Output the (X, Y) coordinate of the center of the cell containing the given text.  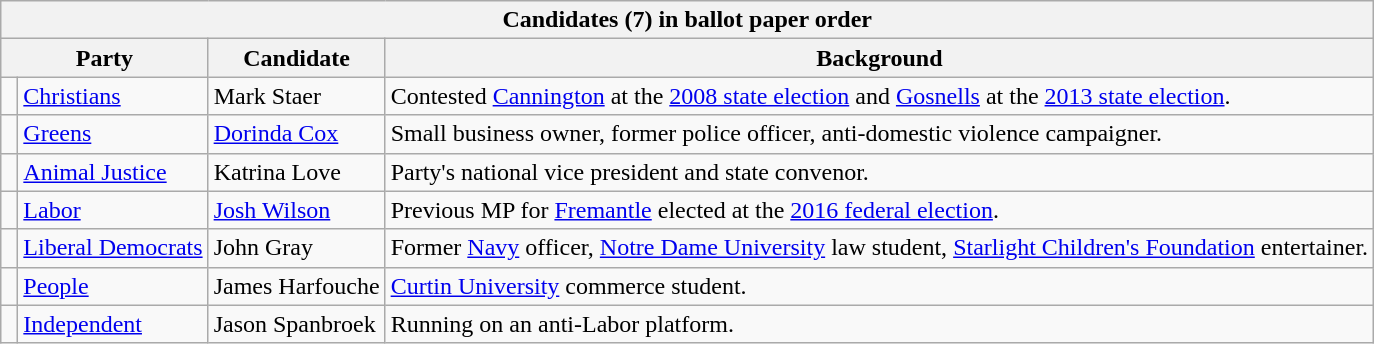
John Gray (296, 248)
Greens (113, 134)
Katrina Love (296, 172)
Mark Staer (296, 96)
Independent (113, 324)
Party (104, 58)
Dorinda Cox (296, 134)
Christians (113, 96)
Curtin University commerce student. (879, 286)
Candidates (7) in ballot paper order (688, 20)
James Harfouche (296, 286)
Former Navy officer, Notre Dame University law student, Starlight Children's Foundation entertainer. (879, 248)
Party's national vice president and state convenor. (879, 172)
People (113, 286)
Candidate (296, 58)
Contested Cannington at the 2008 state election and Gosnells at the 2013 state election. (879, 96)
Running on an anti-Labor platform. (879, 324)
Labor (113, 210)
Animal Justice (113, 172)
Background (879, 58)
Previous MP for Fremantle elected at the 2016 federal election. (879, 210)
Jason Spanbroek (296, 324)
Josh Wilson (296, 210)
Liberal Democrats (113, 248)
Small business owner, former police officer, anti-domestic violence campaigner. (879, 134)
